For the text-containing cell, return its midpoint in (X, Y) coordinate format. 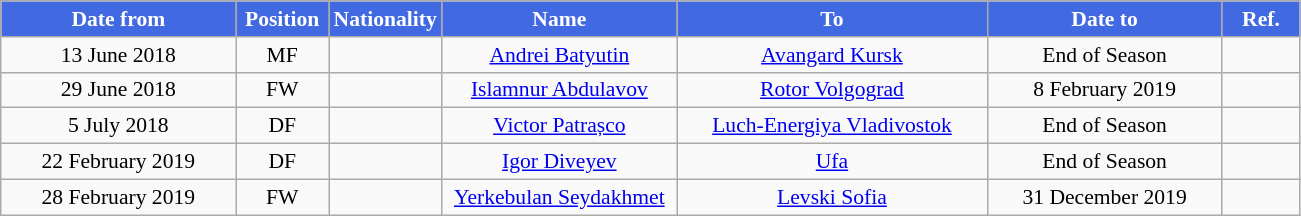
To (832, 19)
Nationality (384, 19)
29 June 2018 (118, 90)
5 July 2018 (118, 126)
31 December 2019 (1104, 197)
Yerkebulan Seydakhmet (560, 197)
Avangard Kursk (832, 55)
Ref. (1261, 19)
Islamnur Abdulavov (560, 90)
MF (282, 55)
Andrei Batyutin (560, 55)
Date from (118, 19)
Levski Sofia (832, 197)
Date to (1104, 19)
Victor Patrașco (560, 126)
Name (560, 19)
Igor Diveyev (560, 162)
22 February 2019 (118, 162)
Rotor Volgograd (832, 90)
Ufa (832, 162)
Position (282, 19)
Luch-Energiya Vladivostok (832, 126)
8 February 2019 (1104, 90)
28 February 2019 (118, 197)
13 June 2018 (118, 55)
